Extract the (X, Y) coordinate from the center of the cell holding the provided text.  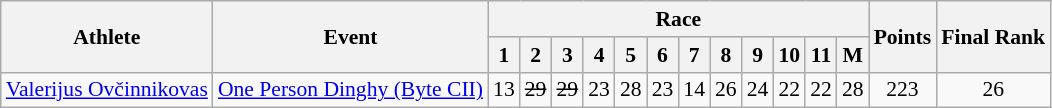
8 (726, 55)
4 (599, 55)
Race (678, 19)
5 (631, 55)
One Person Dinghy (Byte CII) (350, 90)
3 (567, 55)
11 (821, 55)
223 (903, 90)
Final Rank (993, 36)
10 (789, 55)
Event (350, 36)
2 (536, 55)
Points (903, 36)
Athlete (107, 36)
M (853, 55)
9 (758, 55)
7 (694, 55)
6 (663, 55)
13 (504, 90)
Valerijus Ovčinnikovas (107, 90)
1 (504, 55)
14 (694, 90)
24 (758, 90)
